Output the [X, Y] coordinate of the center of the cell containing the given text.  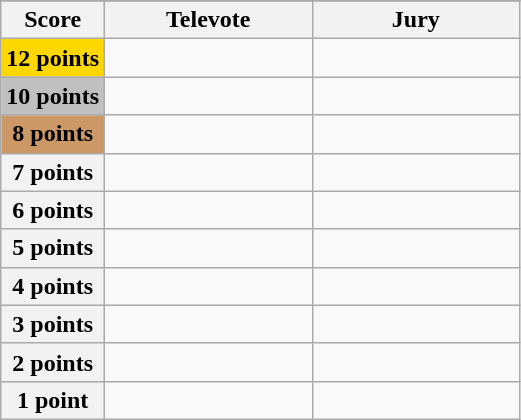
1 point [53, 400]
2 points [53, 362]
3 points [53, 324]
7 points [53, 172]
Televote [209, 20]
Jury [416, 20]
Score [53, 20]
12 points [53, 58]
6 points [53, 210]
4 points [53, 286]
8 points [53, 134]
5 points [53, 248]
10 points [53, 96]
